Pinpoint the cell where the given text exists, returning its (x, y) midpoint coordinate. 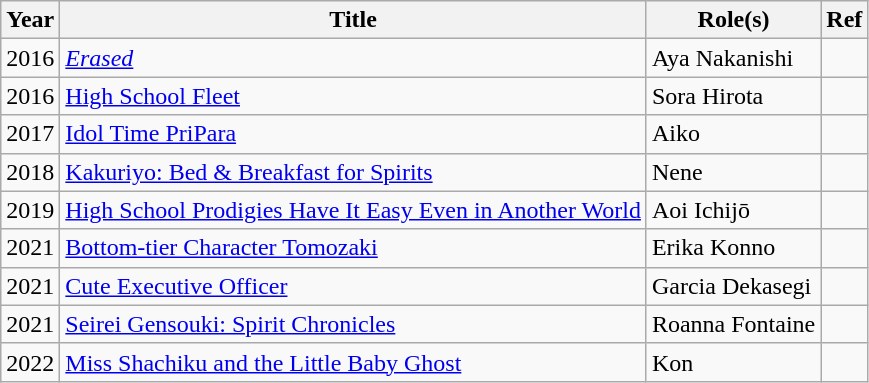
Kakuriyo: Bed & Breakfast for Spirits (354, 172)
2019 (30, 210)
Year (30, 20)
High School Prodigies Have It Easy Even in Another World (354, 210)
Role(s) (733, 20)
Aoi Ichijō (733, 210)
Garcia Dekasegi (733, 286)
Miss Shachiku and the Little Baby Ghost (354, 362)
Aiko (733, 134)
Title (354, 20)
Erika Konno (733, 248)
Nene (733, 172)
Kon (733, 362)
Seirei Gensouki: Spirit Chronicles (354, 324)
Roanna Fontaine (733, 324)
2018 (30, 172)
Cute Executive Officer (354, 286)
Idol Time PriPara (354, 134)
Bottom-tier Character Tomozaki (354, 248)
Ref (844, 20)
Aya Nakanishi (733, 58)
2022 (30, 362)
2017 (30, 134)
High School Fleet (354, 96)
Sora Hirota (733, 96)
Erased (354, 58)
